From the cell containing the given text, extract its center point as [x, y] coordinate. 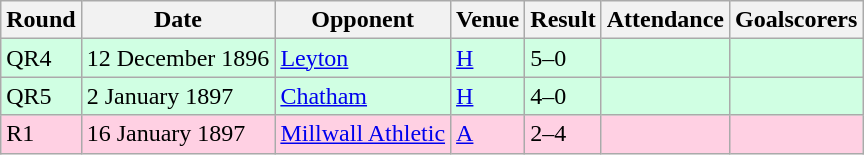
Opponent [363, 20]
Date [178, 20]
2 January 1897 [178, 96]
Leyton [363, 58]
Venue [488, 20]
QR5 [41, 96]
16 January 1897 [178, 134]
R1 [41, 134]
5–0 [563, 58]
Millwall Athletic [363, 134]
4–0 [563, 96]
2–4 [563, 134]
Goalscorers [796, 20]
A [488, 134]
Attendance [665, 20]
Result [563, 20]
Chatham [363, 96]
12 December 1896 [178, 58]
Round [41, 20]
QR4 [41, 58]
